Scan for the cell matching the given text and deliver its (X, Y) coordinate at center. 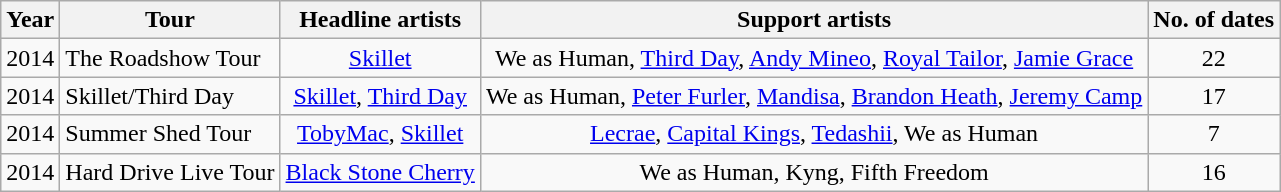
The Roadshow Tour (170, 58)
Year (30, 20)
16 (1214, 172)
7 (1214, 134)
We as Human, Third Day, Andy Mineo, Royal Tailor, Jamie Grace (814, 58)
22 (1214, 58)
We as Human, Peter Furler, Mandisa, Brandon Heath, Jeremy Camp (814, 96)
Skillet (380, 58)
Support artists (814, 20)
We as Human, Kyng, Fifth Freedom (814, 172)
Hard Drive Live Tour (170, 172)
Summer Shed Tour (170, 134)
Black Stone Cherry (380, 172)
17 (1214, 96)
Lecrae, Capital Kings, Tedashii, We as Human (814, 134)
Headline artists (380, 20)
Skillet/Third Day (170, 96)
TobyMac, Skillet (380, 134)
No. of dates (1214, 20)
Skillet, Third Day (380, 96)
Tour (170, 20)
